Find where the given text appears and provide that cell's center as [X, Y] coordinate. 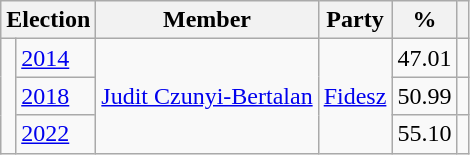
Fidesz [355, 96]
Judit Czunyi-Bertalan [207, 96]
47.01 [424, 58]
50.99 [424, 96]
55.10 [424, 134]
2014 [56, 58]
2022 [56, 134]
Election [48, 20]
Party [355, 20]
Member [207, 20]
2018 [56, 96]
% [424, 20]
